Return the [x, y] coordinate for the center point of the cell that contains the specified text.  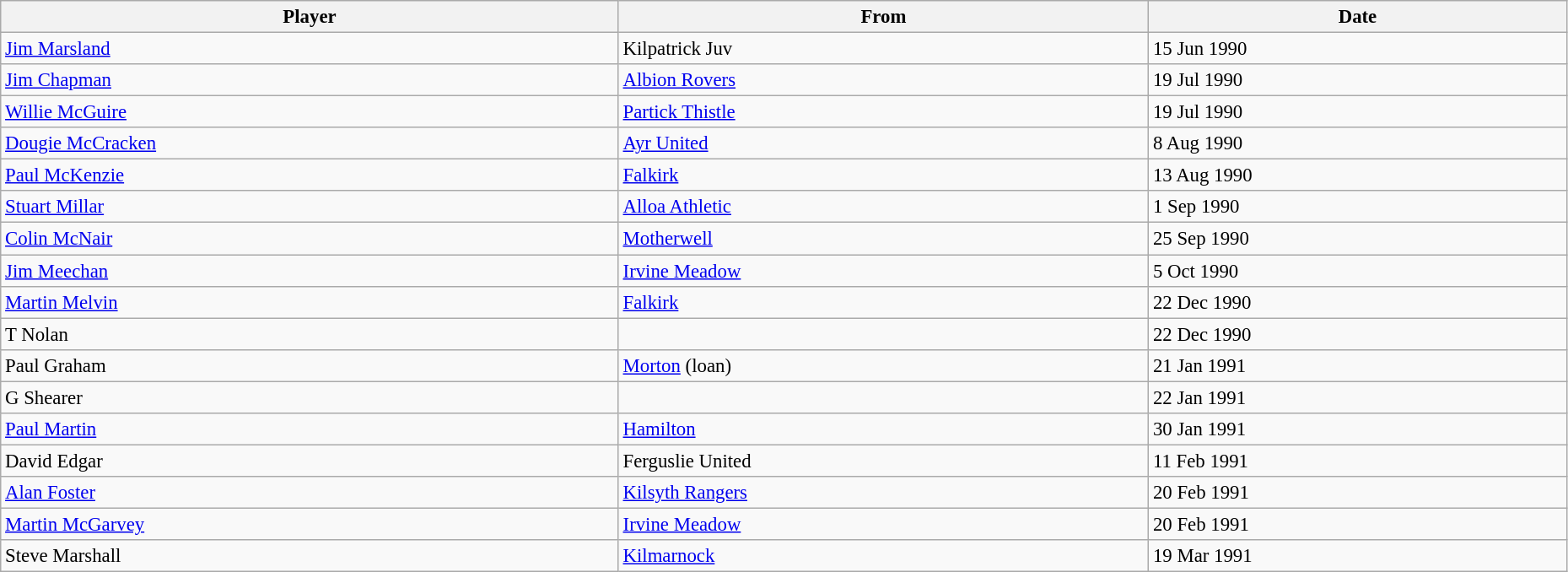
Martin McGarvey [310, 524]
Date [1358, 17]
Alan Foster [310, 493]
Stuart Millar [310, 207]
19 Mar 1991 [1358, 556]
Paul Martin [310, 429]
Ferguslie United [883, 461]
Jim Marsland [310, 49]
Alloa Athletic [883, 207]
T Nolan [310, 334]
Kilpatrick Juv [883, 49]
Jim Chapman [310, 80]
Partick Thistle [883, 112]
David Edgar [310, 461]
Hamilton [883, 429]
Willie McGuire [310, 112]
22 Jan 1991 [1358, 397]
Morton (loan) [883, 365]
1 Sep 1990 [1358, 207]
8 Aug 1990 [1358, 143]
G Shearer [310, 397]
Dougie McCracken [310, 143]
Steve Marshall [310, 556]
11 Feb 1991 [1358, 461]
Paul McKenzie [310, 175]
21 Jan 1991 [1358, 365]
15 Jun 1990 [1358, 49]
Paul Graham [310, 365]
Player [310, 17]
30 Jan 1991 [1358, 429]
Kilmarnock [883, 556]
From [883, 17]
Albion Rovers [883, 80]
5 Oct 1990 [1358, 271]
13 Aug 1990 [1358, 175]
Ayr United [883, 143]
Jim Meechan [310, 271]
Colin McNair [310, 239]
25 Sep 1990 [1358, 239]
Motherwell [883, 239]
Kilsyth Rangers [883, 493]
Martin Melvin [310, 302]
